From the cell containing the given text, extract its center point as (x, y) coordinate. 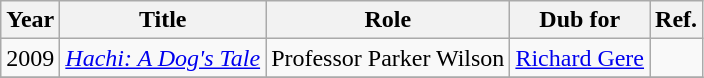
Role (388, 20)
2009 (30, 58)
Professor Parker Wilson (388, 58)
Dub for (580, 20)
Richard Gere (580, 58)
Hachi: A Dog's Tale (163, 58)
Ref. (676, 20)
Year (30, 20)
Title (163, 20)
